Detect which cell encompasses the target text, then output its [x, y] center coordinate. 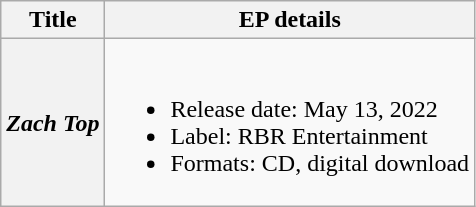
Title [53, 20]
Release date: May 13, 2022Label: RBR EntertainmentFormats: CD, digital download [290, 122]
Zach Top [53, 122]
EP details [290, 20]
